Scan for the cell matching the given text and deliver its (X, Y) coordinate at center. 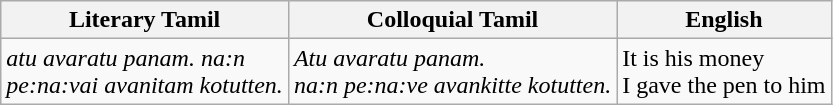
Literary Tamil (145, 20)
English (724, 20)
It is his moneyI gave the pen to him (724, 72)
Colloquial Tamil (452, 20)
Atu avaratu panam.na:n pe:na:ve avankitte kotutten. (452, 72)
atu avaratu panam. na:npe:na:vai avanitam kotutten. (145, 72)
